For the text-containing cell, return its midpoint in (X, Y) coordinate format. 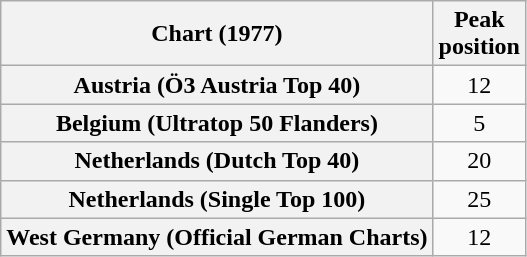
25 (479, 199)
Peakposition (479, 34)
5 (479, 123)
20 (479, 161)
Austria (Ö3 Austria Top 40) (217, 85)
Chart (1977) (217, 34)
Netherlands (Dutch Top 40) (217, 161)
Belgium (Ultratop 50 Flanders) (217, 123)
Netherlands (Single Top 100) (217, 199)
West Germany (Official German Charts) (217, 237)
